From the cell containing the given text, extract its center point as [x, y] coordinate. 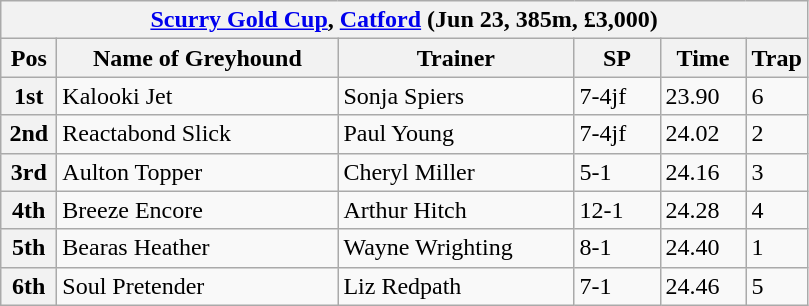
Soul Pretender [198, 286]
Reactabond Slick [198, 134]
Name of Greyhound [198, 58]
Wayne Wrighting [456, 248]
Sonja Spiers [456, 96]
1st [29, 96]
6th [29, 286]
Breeze Encore [198, 210]
12-1 [617, 210]
2nd [29, 134]
Paul Young [456, 134]
8-1 [617, 248]
2 [776, 134]
Cheryl Miller [456, 172]
5th [29, 248]
3rd [29, 172]
24.46 [703, 286]
24.40 [703, 248]
7-1 [617, 286]
Arthur Hitch [456, 210]
24.28 [703, 210]
5 [776, 286]
1 [776, 248]
3 [776, 172]
Kalooki Jet [198, 96]
Bearas Heather [198, 248]
6 [776, 96]
Aulton Topper [198, 172]
4 [776, 210]
Scurry Gold Cup, Catford (Jun 23, 385m, £3,000) [404, 20]
Trap [776, 58]
24.16 [703, 172]
Liz Redpath [456, 286]
Trainer [456, 58]
5-1 [617, 172]
4th [29, 210]
SP [617, 58]
24.02 [703, 134]
23.90 [703, 96]
Time [703, 58]
Pos [29, 58]
